Return the (X, Y) coordinate for the center point of the cell that contains the specified text.  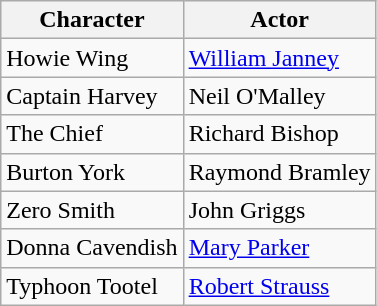
Captain Harvey (92, 96)
Actor (280, 20)
Raymond Bramley (280, 172)
Howie Wing (92, 58)
Typhoon Tootel (92, 286)
John Griggs (280, 210)
Burton York (92, 172)
Zero Smith (92, 210)
Richard Bishop (280, 134)
William Janney (280, 58)
Robert Strauss (280, 286)
The Chief (92, 134)
Neil O'Malley (280, 96)
Donna Cavendish (92, 248)
Mary Parker (280, 248)
Character (92, 20)
